Identify which cell holds the provided text, then report its [x, y] central coordinate. 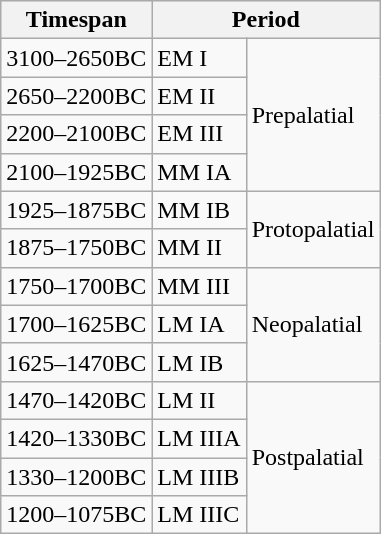
LM IB [199, 362]
1470–1420BC [76, 400]
Protopalatial [313, 229]
2650–2200BC [76, 96]
LM IIIC [199, 515]
Neopalatial [313, 324]
EM II [199, 96]
LM II [199, 400]
MM II [199, 248]
LM IA [199, 324]
1700–1625BC [76, 324]
3100–2650BC [76, 58]
1330–1200BC [76, 477]
2100–1925BC [76, 172]
1750–1700BC [76, 286]
MM III [199, 286]
Period [266, 20]
1200–1075BC [76, 515]
Timespan [76, 20]
MM IB [199, 210]
LM IIIA [199, 438]
1625–1470BC [76, 362]
MM IA [199, 172]
LM IIIB [199, 477]
1875–1750BC [76, 248]
2200–2100BC [76, 134]
1925–1875BC [76, 210]
1420–1330BC [76, 438]
EM I [199, 58]
EM III [199, 134]
Postpalatial [313, 457]
Prepalatial [313, 115]
